Detect which cell encompasses the target text, then output its (X, Y) center coordinate. 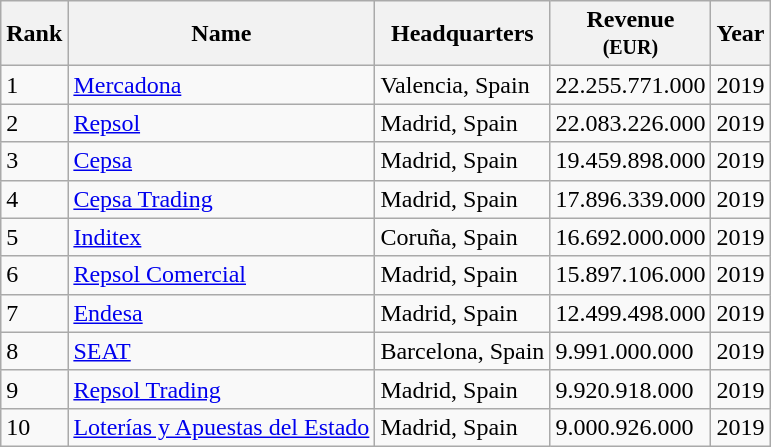
16.692.000.000 (630, 237)
10 (34, 427)
22.255.771.000 (630, 85)
3 (34, 161)
9.991.000.000 (630, 351)
Headquarters (462, 34)
Repsol (222, 123)
Barcelona, Spain (462, 351)
Repsol Trading (222, 389)
Coruña, Spain (462, 237)
Loterías y Apuestas del Estado (222, 427)
Cepsa Trading (222, 199)
SEAT (222, 351)
9.000.926.000 (630, 427)
4 (34, 199)
8 (34, 351)
Name (222, 34)
12.499.498.000 (630, 313)
22.083.226.000 (630, 123)
19.459.898.000 (630, 161)
Cepsa (222, 161)
17.896.339.000 (630, 199)
1 (34, 85)
Valencia, Spain (462, 85)
7 (34, 313)
9.920.918.000 (630, 389)
6 (34, 275)
2 (34, 123)
Repsol Comercial (222, 275)
15.897.106.000 (630, 275)
Endesa (222, 313)
9 (34, 389)
Mercadona (222, 85)
Inditex (222, 237)
Rank (34, 34)
Revenue(EUR) (630, 34)
Year (740, 34)
5 (34, 237)
